From the cell containing the given text, extract its center point as [X, Y] coordinate. 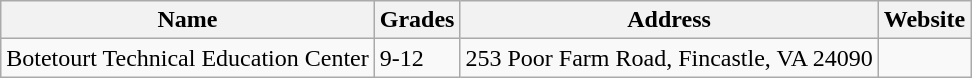
Botetourt Technical Education Center [188, 58]
Name [188, 20]
253 Poor Farm Road, Fincastle, VA 24090 [669, 58]
Address [669, 20]
Website [924, 20]
9-12 [417, 58]
Grades [417, 20]
